Search for the cell housing the specified text and yield its [x, y] center coordinate. 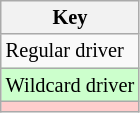
Wildcard driver [70, 85]
Key [70, 17]
Regular driver [70, 51]
